Output the (X, Y) coordinate of the center of the cell containing the given text.  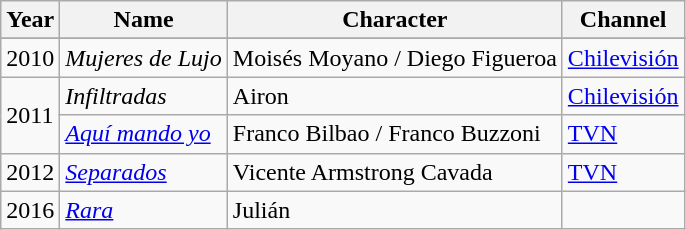
2011 (30, 115)
Year (30, 20)
Aquí mando yo (144, 134)
Vicente Armstrong Cavada (394, 172)
2016 (30, 210)
Moisés Moyano / Diego Figueroa (394, 58)
Channel (623, 20)
Rara (144, 210)
Airon (394, 96)
2010 (30, 58)
Franco Bilbao / Franco Buzzoni (394, 134)
Julián (394, 210)
Name (144, 20)
2012 (30, 172)
Infiltradas (144, 96)
Mujeres de Lujo (144, 58)
Separados (144, 172)
Character (394, 20)
